Detect which cell encompasses the target text, then output its [X, Y] center coordinate. 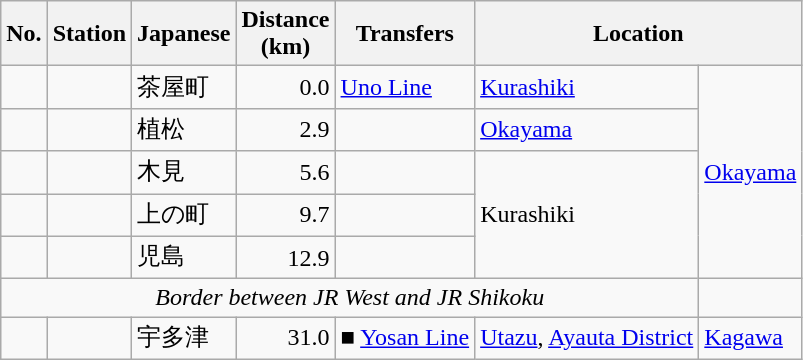
Station [89, 34]
12.9 [286, 258]
Japanese [184, 34]
Transfers [405, 34]
No. [24, 34]
Uno Line [405, 88]
■ Yosan Line [405, 338]
Kagawa [750, 338]
植松 [184, 130]
児島 [184, 258]
Location [638, 34]
上の町 [184, 216]
0.0 [286, 88]
Border between JR West and JR Shikoku [350, 298]
Utazu, Ayauta District [587, 338]
木見 [184, 172]
茶屋町 [184, 88]
9.7 [286, 216]
Distance(km) [286, 34]
2.9 [286, 130]
5.6 [286, 172]
31.0 [286, 338]
宇多津 [184, 338]
